Scan for the cell matching the given text and deliver its (X, Y) coordinate at center. 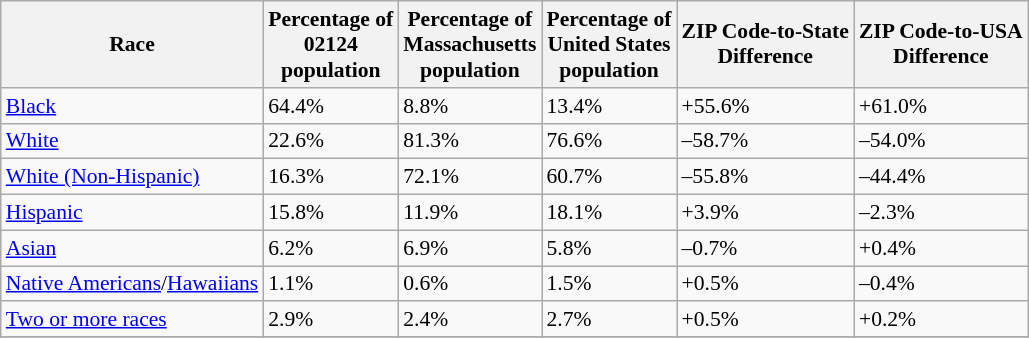
ZIP Code-to-USADifference (941, 44)
–54.0% (941, 141)
–0.7% (764, 248)
+0.4% (941, 248)
60.7% (610, 177)
18.1% (610, 213)
+0.2% (941, 320)
6.9% (470, 248)
Percentage of 02124population (330, 44)
72.1% (470, 177)
+61.0% (941, 106)
–58.7% (764, 141)
2.7% (610, 320)
Two or more races (132, 320)
22.6% (330, 141)
11.9% (470, 213)
Race (132, 44)
Percentage ofMassachusettspopulation (470, 44)
–55.8% (764, 177)
6.2% (330, 248)
2.4% (470, 320)
Percentage ofUnited Statespopulation (610, 44)
5.8% (610, 248)
1.5% (610, 284)
ZIP Code-to-StateDifference (764, 44)
Native Americans/Hawaiians (132, 284)
–0.4% (941, 284)
81.3% (470, 141)
White (132, 141)
8.8% (470, 106)
2.9% (330, 320)
64.4% (330, 106)
+55.6% (764, 106)
76.6% (610, 141)
+3.9% (764, 213)
13.4% (610, 106)
Asian (132, 248)
16.3% (330, 177)
White (Non-Hispanic) (132, 177)
Black (132, 106)
15.8% (330, 213)
0.6% (470, 284)
–2.3% (941, 213)
Hispanic (132, 213)
–44.4% (941, 177)
1.1% (330, 284)
